Capture the cell that displays the provided text and extract its [X, Y] central coordinate. 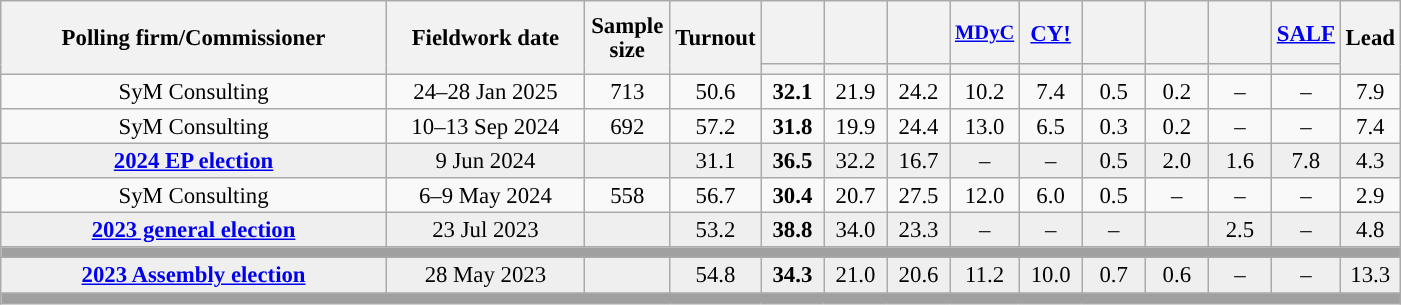
20.7 [856, 196]
57.2 [716, 126]
9 Jun 2024 [485, 162]
CY! [1050, 32]
36.5 [792, 162]
6–9 May 2024 [485, 196]
13.0 [984, 126]
2.5 [1240, 230]
6.0 [1050, 196]
34.0 [856, 230]
713 [627, 92]
54.8 [716, 276]
7.9 [1370, 92]
0.3 [1114, 126]
SALF [1306, 32]
13.3 [1370, 276]
10.2 [984, 92]
21.0 [856, 276]
MDyC [984, 32]
4.8 [1370, 230]
10–13 Sep 2024 [485, 126]
7.8 [1306, 162]
32.1 [792, 92]
0.6 [1176, 276]
24.2 [918, 92]
692 [627, 126]
2023 Assembly election [194, 276]
19.9 [856, 126]
Fieldwork date [485, 38]
Polling firm/Commissioner [194, 38]
28 May 2023 [485, 276]
2024 EP election [194, 162]
30.4 [792, 196]
11.2 [984, 276]
Turnout [716, 38]
31.1 [716, 162]
558 [627, 196]
56.7 [716, 196]
24.4 [918, 126]
Lead [1370, 38]
0.7 [1114, 276]
6.5 [1050, 126]
27.5 [918, 196]
23 Jul 2023 [485, 230]
2023 general election [194, 230]
2.0 [1176, 162]
Sample size [627, 38]
53.2 [716, 230]
10.0 [1050, 276]
24–28 Jan 2025 [485, 92]
2.9 [1370, 196]
38.8 [792, 230]
1.6 [1240, 162]
12.0 [984, 196]
20.6 [918, 276]
34.3 [792, 276]
4.3 [1370, 162]
32.2 [856, 162]
23.3 [918, 230]
50.6 [716, 92]
21.9 [856, 92]
16.7 [918, 162]
31.8 [792, 126]
